From the cell containing the given text, extract its center point as [x, y] coordinate. 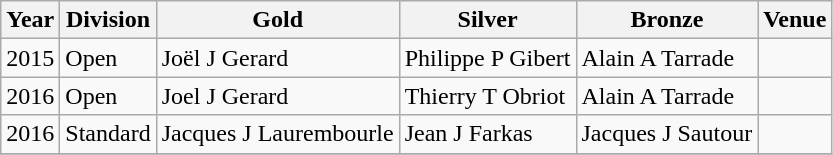
2015 [30, 58]
Jacques J Sautour [667, 134]
Venue [795, 20]
Standard [108, 134]
Jacques J Laurembourle [278, 134]
Joel J Gerard [278, 96]
Jean J Farkas [488, 134]
Thierry T Obriot [488, 96]
Gold [278, 20]
Division [108, 20]
Joël J Gerard [278, 58]
Year [30, 20]
Bronze [667, 20]
Silver [488, 20]
Philippe P Gibert [488, 58]
